Return the [X, Y] coordinate for the center point of the cell that contains the specified text.  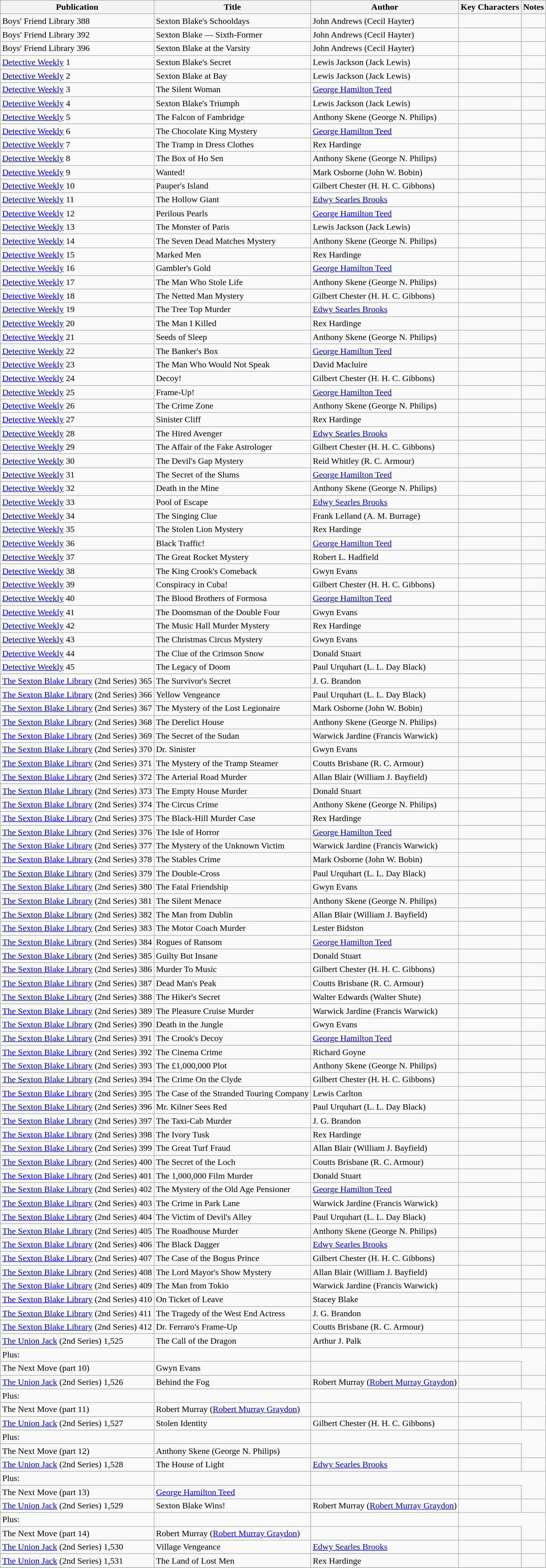
The Empty House Murder [232, 791]
The Clue of the Crimson Snow [232, 653]
The Sexton Blake Library (2nd Series) 368 [77, 722]
Dead Man's Peak [232, 983]
The Next Move (part 12) [77, 1451]
Marked Men [232, 255]
Walter Edwards (Walter Shute) [385, 997]
Frame-Up! [232, 392]
The Sexton Blake Library (2nd Series) 375 [77, 818]
Reid Whitley (R. C. Armour) [385, 461]
The Next Move (part 10) [77, 1368]
Detective Weekly 27 [77, 420]
Author [385, 7]
The Tree Top Murder [232, 310]
The Survivor's Secret [232, 681]
The Crime in Park Lane [232, 1203]
Boys' Friend Library 392 [77, 35]
The Case of the Bogus Prince [232, 1258]
Gambler's Gold [232, 268]
The Roadhouse Murder [232, 1231]
The Sexton Blake Library (2nd Series) 396 [77, 1107]
The Tragedy of the West End Actress [232, 1313]
Detective Weekly 3 [77, 90]
The Tramp in Dress Clothes [232, 144]
The Legacy of Doom [232, 667]
Perilous Pearls [232, 213]
The Sexton Blake Library (2nd Series) 390 [77, 1024]
The Sexton Blake Library (2nd Series) 405 [77, 1231]
Dr. Ferraro's Frame-Up [232, 1327]
The Sexton Blake Library (2nd Series) 365 [77, 681]
Detective Weekly 35 [77, 530]
Detective Weekly 45 [77, 667]
The Secret of the Sudan [232, 736]
Arthur J. Palk [385, 1341]
The Isle of Horror [232, 832]
Detective Weekly 13 [77, 227]
The Crime Zone [232, 406]
The Sexton Blake Library (2nd Series) 379 [77, 873]
Detective Weekly 2 [77, 76]
The Chocolate King Mystery [232, 131]
The Sexton Blake Library (2nd Series) 388 [77, 997]
The Sexton Blake Library (2nd Series) 372 [77, 777]
The Sexton Blake Library (2nd Series) 383 [77, 928]
Decoy! [232, 378]
Stacey Blake [385, 1300]
The Mystery of the Unknown Victim [232, 846]
The Land of Lost Men [232, 1561]
Key Characters [490, 7]
Detective Weekly 42 [77, 626]
Conspiracy in Cuba! [232, 584]
The Great Turf Fraud [232, 1148]
Yellow Vengeance [232, 695]
The Sexton Blake Library (2nd Series) 373 [77, 791]
The Mystery of the Tramp Steamer [232, 763]
Detective Weekly 24 [77, 378]
The Sexton Blake Library (2nd Series) 378 [77, 860]
The Box of Ho Sen [232, 158]
Detective Weekly 39 [77, 584]
The Sexton Blake Library (2nd Series) 402 [77, 1189]
The Sexton Blake Library (2nd Series) 412 [77, 1327]
Detective Weekly 30 [77, 461]
Detective Weekly 1 [77, 62]
The Sexton Blake Library (2nd Series) 386 [77, 969]
The King Crook's Comeback [232, 571]
The Devil's Gap Mystery [232, 461]
Detective Weekly 43 [77, 640]
Village Vengeance [232, 1547]
The Union Jack (2nd Series) 1,530 [77, 1547]
The Man from Tokio [232, 1286]
The House of Light [232, 1464]
The Crook's Decoy [232, 1038]
The Circus Crime [232, 804]
Detective Weekly 18 [77, 296]
Detective Weekly 15 [77, 255]
The Sexton Blake Library (2nd Series) 401 [77, 1176]
The Motor Coach Murder [232, 928]
Seeds of Sleep [232, 337]
On Ticket of Leave [232, 1300]
The Sexton Blake Library (2nd Series) 410 [77, 1300]
Detective Weekly 6 [77, 131]
Detective Weekly 4 [77, 103]
The Arterial Road Murder [232, 777]
Detective Weekly 25 [77, 392]
Detective Weekly 34 [77, 516]
The Silent Woman [232, 90]
The Next Move (part 11) [77, 1409]
Title [232, 7]
Detective Weekly 37 [77, 557]
Detective Weekly 38 [77, 571]
The Mystery of the Lost Legionaire [232, 708]
The Lord Mayor's Show Mystery [232, 1272]
The Man Who Stole Life [232, 282]
Sexton Blake's Secret [232, 62]
The Secret of the Slums [232, 475]
The Sexton Blake Library (2nd Series) 380 [77, 887]
Detective Weekly 14 [77, 241]
The Sexton Blake Library (2nd Series) 403 [77, 1203]
Detective Weekly 9 [77, 172]
Detective Weekly 23 [77, 364]
Pauper's Island [232, 186]
The Sexton Blake Library (2nd Series) 371 [77, 763]
Death in the Mine [232, 488]
Detective Weekly 32 [77, 488]
Detective Weekly 20 [77, 323]
Detective Weekly 36 [77, 543]
The Black-Hill Murder Case [232, 818]
Stolen Identity [232, 1423]
Richard Goyne [385, 1052]
The Derelict House [232, 722]
Boys' Friend Library 388 [77, 21]
Detective Weekly 22 [77, 351]
Detective Weekly 12 [77, 213]
The Sexton Blake Library (2nd Series) 404 [77, 1217]
The Union Jack (2nd Series) 1,527 [77, 1423]
The Sexton Blake Library (2nd Series) 382 [77, 915]
Publication [77, 7]
The Double-Cross [232, 873]
Frank Lelland (A. M. Burrage) [385, 516]
The Netted Man Mystery [232, 296]
The Next Move (part 14) [77, 1533]
The Ivory Tusk [232, 1135]
Detective Weekly 16 [77, 268]
Lewis Carlton [385, 1093]
The Sexton Blake Library (2nd Series) 397 [77, 1121]
The Union Jack (2nd Series) 1,525 [77, 1341]
The Pleasure Cruise Murder [232, 1011]
The Sexton Blake Library (2nd Series) 377 [77, 846]
Murder To Music [232, 969]
Detective Weekly 5 [77, 117]
Detective Weekly 17 [77, 282]
The Union Jack (2nd Series) 1,531 [77, 1561]
Notes [533, 7]
Pool of Escape [232, 502]
Sexton Blake's Schooldays [232, 21]
The 1,000,000 Film Murder [232, 1176]
The Stables Crime [232, 860]
The Secret of the Loch [232, 1162]
The Seven Dead Matches Mystery [232, 241]
The Sexton Blake Library (2nd Series) 400 [77, 1162]
The Sexton Blake Library (2nd Series) 391 [77, 1038]
Detective Weekly 41 [77, 612]
Black Traffic! [232, 543]
Detective Weekly 40 [77, 598]
The Sexton Blake Library (2nd Series) 367 [77, 708]
Sexton Blake — Sixth-Former [232, 35]
The Monster of Paris [232, 227]
The Union Jack (2nd Series) 1,529 [77, 1506]
The Hollow Giant [232, 200]
The Sexton Blake Library (2nd Series) 387 [77, 983]
The Blood Brothers of Formosa [232, 598]
The Sexton Blake Library (2nd Series) 399 [77, 1148]
The Man Who Would Not Speak [232, 364]
Sexton Blake's Triumph [232, 103]
The Sexton Blake Library (2nd Series) 392 [77, 1052]
Detective Weekly 21 [77, 337]
The Music Hall Murder Mystery [232, 626]
The Sexton Blake Library (2nd Series) 407 [77, 1258]
The Sexton Blake Library (2nd Series) 398 [77, 1135]
Sexton Blake Wins! [232, 1506]
Boys' Friend Library 396 [77, 48]
The £1,000,000 Plot [232, 1066]
The Sexton Blake Library (2nd Series) 370 [77, 750]
Detective Weekly 26 [77, 406]
The Sexton Blake Library (2nd Series) 408 [77, 1272]
Wanted! [232, 172]
Detective Weekly 33 [77, 502]
The Singing Clue [232, 516]
The Christmas Circus Mystery [232, 640]
Rogues of Ransom [232, 942]
Sexton Blake at Bay [232, 76]
The Sexton Blake Library (2nd Series) 376 [77, 832]
The Sexton Blake Library (2nd Series) 394 [77, 1080]
The Stolen Lion Mystery [232, 530]
Detective Weekly 19 [77, 310]
The Black Dagger [232, 1244]
The Case of the Stranded Touring Company [232, 1093]
Detective Weekly 11 [77, 200]
The Sexton Blake Library (2nd Series) 411 [77, 1313]
The Banker's Box [232, 351]
Death in the Jungle [232, 1024]
Mr. Kilner Sees Red [232, 1107]
The Crime On the Clyde [232, 1080]
David Macluire [385, 364]
The Hiker's Secret [232, 997]
Lester Bidston [385, 928]
Sinister Cliff [232, 420]
The Sexton Blake Library (2nd Series) 385 [77, 956]
The Great Rocket Mystery [232, 557]
The Sexton Blake Library (2nd Series) 409 [77, 1286]
The Fatal Friendship [232, 887]
The Union Jack (2nd Series) 1,528 [77, 1464]
The Falcon of Fambridge [232, 117]
Robert L. Hadfield [385, 557]
Sexton Blake at the Varsity [232, 48]
The Sexton Blake Library (2nd Series) 389 [77, 1011]
The Next Move (part 13) [77, 1492]
The Sexton Blake Library (2nd Series) 393 [77, 1066]
Detective Weekly 44 [77, 653]
The Hired Avenger [232, 433]
The Silent Menace [232, 901]
Detective Weekly 28 [77, 433]
The Mystery of the Old Age Pensioner [232, 1189]
The Man I Killed [232, 323]
Detective Weekly 31 [77, 475]
The Sexton Blake Library (2nd Series) 366 [77, 695]
The Call of the Dragon [232, 1341]
The Sexton Blake Library (2nd Series) 395 [77, 1093]
The Sexton Blake Library (2nd Series) 374 [77, 804]
Dr. Sinister [232, 750]
The Union Jack (2nd Series) 1,526 [77, 1382]
The Sexton Blake Library (2nd Series) 369 [77, 736]
The Doomsman of the Double Four [232, 612]
The Cinema Crime [232, 1052]
The Sexton Blake Library (2nd Series) 406 [77, 1244]
Detective Weekly 8 [77, 158]
The Taxi-Cab Murder [232, 1121]
The Man from Dublin [232, 915]
Detective Weekly 10 [77, 186]
The Victim of Devil's Alley [232, 1217]
Behind the Fog [232, 1382]
The Sexton Blake Library (2nd Series) 384 [77, 942]
The Affair of the Fake Astrologer [232, 447]
Guilty But Insane [232, 956]
Detective Weekly 29 [77, 447]
The Sexton Blake Library (2nd Series) 381 [77, 901]
Detective Weekly 7 [77, 144]
